Output the (x, y) coordinate of the center of the cell containing the given text.  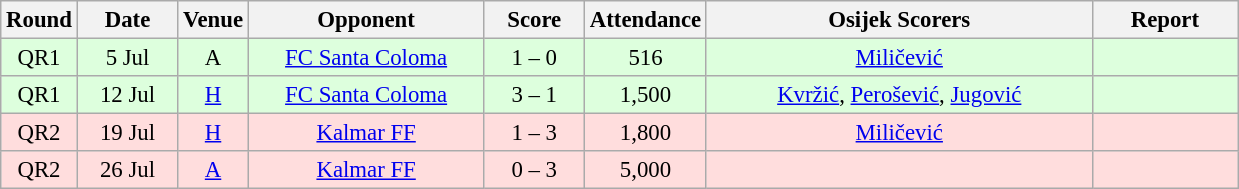
1 – 0 (534, 58)
19 Jul (128, 133)
0 – 3 (534, 170)
5 Jul (128, 58)
Osijek Scorers (899, 20)
Score (534, 20)
Report (1165, 20)
Opponent (366, 20)
3 – 1 (534, 95)
1,500 (646, 95)
Date (128, 20)
26 Jul (128, 170)
Round (39, 20)
5,000 (646, 170)
1 – 3 (534, 133)
Attendance (646, 20)
Kvržić, Perošević, Jugović (899, 95)
Venue (214, 20)
1,800 (646, 133)
516 (646, 58)
12 Jul (128, 95)
